Scan for the cell matching the given text and deliver its (X, Y) coordinate at center. 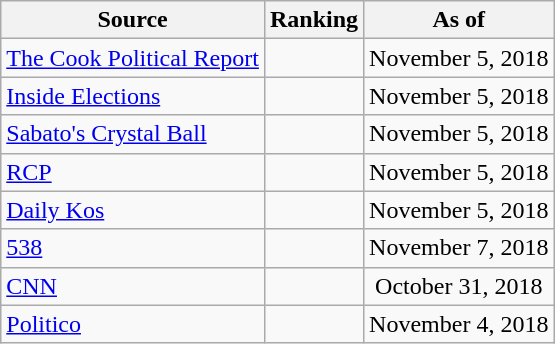
Politico (133, 324)
Source (133, 20)
The Cook Political Report (133, 58)
538 (133, 248)
As of (459, 20)
Daily Kos (133, 210)
Sabato's Crystal Ball (133, 134)
November 4, 2018 (459, 324)
RCP (133, 172)
November 7, 2018 (459, 248)
Inside Elections (133, 96)
October 31, 2018 (459, 286)
CNN (133, 286)
Ranking (314, 20)
